For the text-containing cell, return its midpoint in [X, Y] coordinate format. 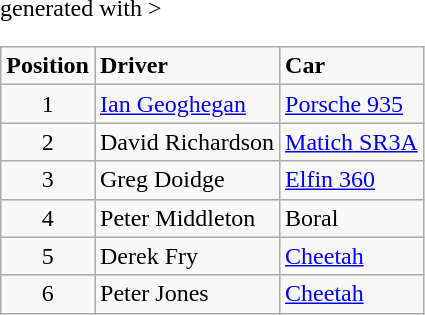
Position [48, 66]
Porsche 935 [352, 104]
Derek Fry [186, 256]
6 [48, 294]
5 [48, 256]
Elfin 360 [352, 180]
Peter Middleton [186, 218]
Driver [186, 66]
1 [48, 104]
3 [48, 180]
Greg Doidge [186, 180]
Boral [352, 218]
Peter Jones [186, 294]
Matich SR3A [352, 142]
2 [48, 142]
David Richardson [186, 142]
Car [352, 66]
4 [48, 218]
Ian Geoghegan [186, 104]
